Determine the (X, Y) coordinate at the center of the cell enclosing the given text.  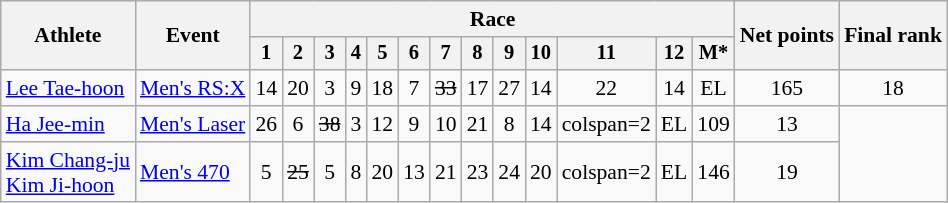
33 (446, 88)
1 (266, 54)
2 (298, 54)
165 (787, 88)
38 (330, 124)
Event (192, 36)
11 (606, 54)
Final rank (893, 36)
109 (714, 124)
Net points (787, 36)
146 (714, 172)
Men's 470 (192, 172)
23 (478, 172)
Lee Tae-hoon (68, 88)
4 (356, 54)
Athlete (68, 36)
Ha Jee-min (68, 124)
25 (298, 172)
24 (509, 172)
17 (478, 88)
Kim Chang-juKim Ji-hoon (68, 172)
Men's Laser (192, 124)
Men's RS:X (192, 88)
22 (606, 88)
27 (509, 88)
26 (266, 124)
19 (787, 172)
M* (714, 54)
Race (492, 19)
